Output the (X, Y) coordinate of the center of the cell containing the given text.  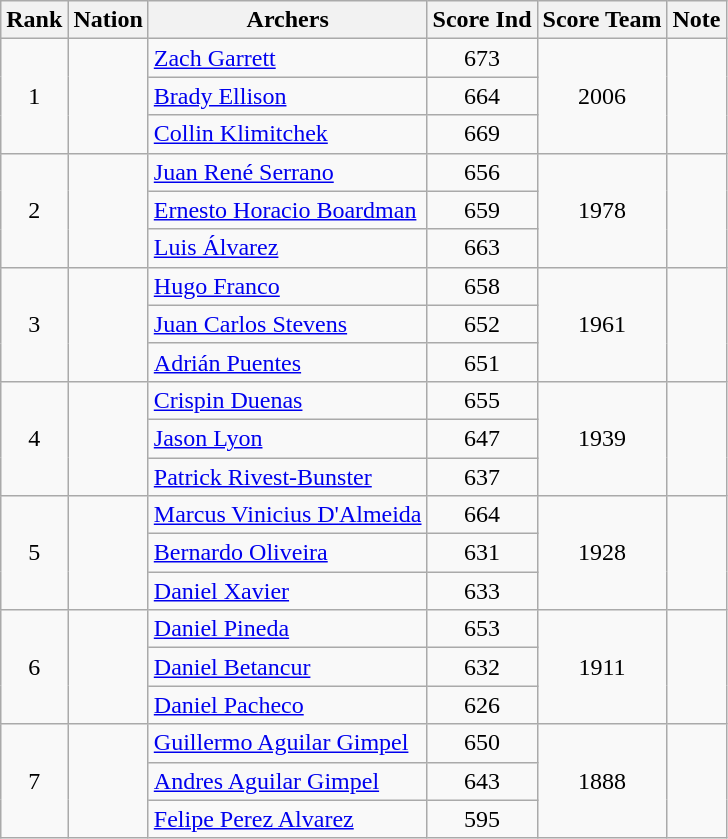
1 (34, 96)
Collin Klimitchek (288, 134)
653 (482, 629)
656 (482, 172)
Note (696, 20)
Archers (288, 20)
650 (482, 743)
595 (482, 819)
1939 (602, 438)
663 (482, 248)
669 (482, 134)
4 (34, 438)
Zach Garrett (288, 58)
7 (34, 781)
Andres Aguilar Gimpel (288, 781)
673 (482, 58)
647 (482, 438)
651 (482, 362)
1928 (602, 553)
643 (482, 781)
Adrián Puentes (288, 362)
1888 (602, 781)
Brady Ellison (288, 96)
652 (482, 324)
3 (34, 324)
Daniel Pineda (288, 629)
Felipe Perez Alvarez (288, 819)
633 (482, 591)
Luis Álvarez (288, 248)
Score Team (602, 20)
658 (482, 286)
Guillermo Aguilar Gimpel (288, 743)
637 (482, 477)
632 (482, 667)
Score Ind (482, 20)
Patrick Rivest-Bunster (288, 477)
2 (34, 210)
659 (482, 210)
Juan Carlos Stevens (288, 324)
Bernardo Oliveira (288, 553)
Juan René Serrano (288, 172)
Jason Lyon (288, 438)
Marcus Vinicius D'Almeida (288, 515)
Daniel Pacheco (288, 705)
Crispin Duenas (288, 400)
5 (34, 553)
Nation (108, 20)
2006 (602, 96)
626 (482, 705)
655 (482, 400)
6 (34, 667)
Ernesto Horacio Boardman (288, 210)
Daniel Xavier (288, 591)
Daniel Betancur (288, 667)
1911 (602, 667)
1961 (602, 324)
Rank (34, 20)
Hugo Franco (288, 286)
631 (482, 553)
1978 (602, 210)
